Scan for the cell matching the given text and deliver its (x, y) coordinate at center. 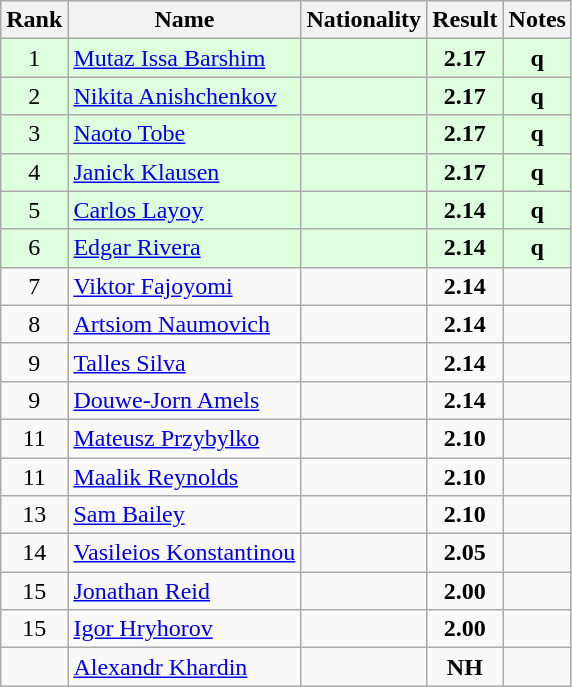
Vasileios Konstantinou (184, 553)
Maalik Reynolds (184, 477)
14 (34, 553)
Artsiom Naumovich (184, 324)
2 (34, 96)
Result (465, 20)
Igor Hryhorov (184, 629)
Talles Silva (184, 362)
Sam Bailey (184, 515)
Name (184, 20)
8 (34, 324)
Carlos Layoy (184, 210)
NH (465, 667)
3 (34, 134)
Notes (537, 20)
Mateusz Przybylko (184, 438)
7 (34, 286)
4 (34, 172)
Jonathan Reid (184, 591)
13 (34, 515)
Janick Klausen (184, 172)
Nationality (364, 20)
Rank (34, 20)
Edgar Rivera (184, 248)
5 (34, 210)
6 (34, 248)
Naoto Tobe (184, 134)
Alexandr Khardin (184, 667)
Viktor Fajoyomi (184, 286)
1 (34, 58)
2.05 (465, 553)
Nikita Anishchenkov (184, 96)
Mutaz Issa Barshim (184, 58)
Douwe-Jorn Amels (184, 400)
